Extract the (X, Y) coordinate from the center of the cell holding the provided text.  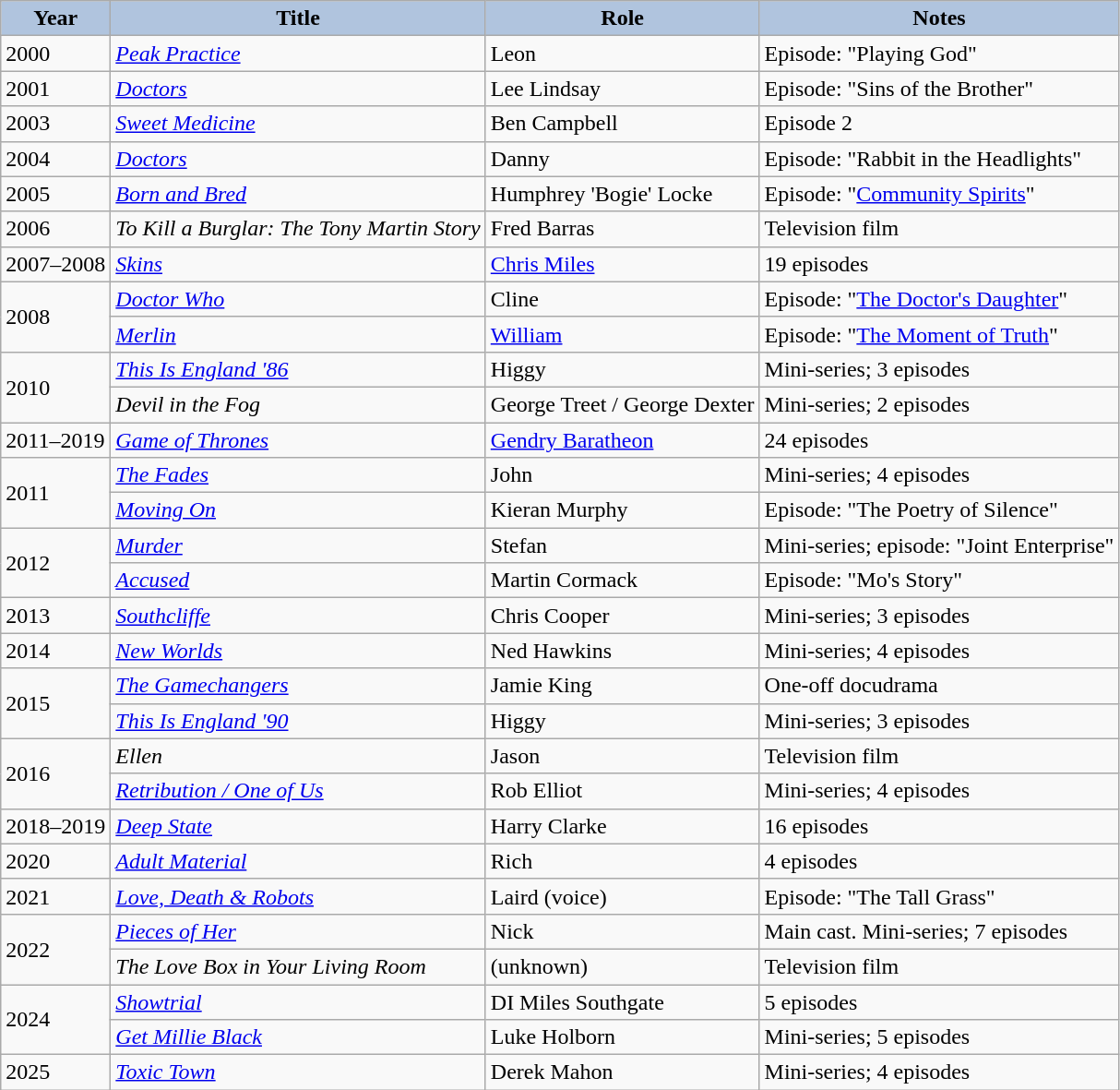
Jamie King (622, 686)
2011–2019 (55, 440)
Cline (622, 299)
Ellen (298, 756)
George Treet / George Dexter (622, 404)
Episode: "Rabbit in the Headlights" (939, 159)
Luke Holborn (622, 1037)
John (622, 475)
2003 (55, 124)
24 episodes (939, 440)
Ben Campbell (622, 124)
Fred Barras (622, 229)
Martin Cormack (622, 581)
DI Miles Southgate (622, 1001)
2011 (55, 493)
Notes (939, 18)
Episode: "The Poetry of Silence" (939, 510)
19 episodes (939, 264)
2005 (55, 194)
Pieces of Her (298, 931)
2014 (55, 651)
The Gamechangers (298, 686)
Harry Clarke (622, 826)
2008 (55, 317)
(unknown) (622, 966)
Doctor Who (298, 299)
Leon (622, 54)
2022 (55, 949)
2018–2019 (55, 826)
Ned Hawkins (622, 651)
5 episodes (939, 1001)
The Fades (298, 475)
New Worlds (298, 651)
Gendry Baratheon (622, 440)
2007–2008 (55, 264)
16 episodes (939, 826)
2015 (55, 703)
Stefan (622, 545)
2020 (55, 861)
Lee Lindsay (622, 89)
Title (298, 18)
Episode: "The Doctor's Daughter" (939, 299)
Laird (voice) (622, 896)
William (622, 334)
Get Millie Black (298, 1037)
2025 (55, 1072)
Year (55, 18)
Showtrial (298, 1001)
Deep State (298, 826)
Mini-series; 5 episodes (939, 1037)
4 episodes (939, 861)
Rob Elliot (622, 791)
Moving On (298, 510)
Adult Material (298, 861)
Toxic Town (298, 1072)
Game of Thrones (298, 440)
Accused (298, 581)
Jason (622, 756)
Nick (622, 931)
2004 (55, 159)
2024 (55, 1019)
Kieran Murphy (622, 510)
Episode: "The Tall Grass" (939, 896)
Episode: "Playing God" (939, 54)
2010 (55, 387)
Love, Death & Robots (298, 896)
Rich (622, 861)
Skins (298, 264)
Devil in the Fog (298, 404)
To Kill a Burglar: The Tony Martin Story (298, 229)
2006 (55, 229)
Merlin (298, 334)
Sweet Medicine (298, 124)
2012 (55, 563)
Chris Miles (622, 264)
Episode: "Community Spirits" (939, 194)
Episode 2 (939, 124)
Peak Practice (298, 54)
Chris Cooper (622, 616)
Episode: "The Moment of Truth" (939, 334)
Murder (298, 545)
Retribution / One of Us (298, 791)
2016 (55, 773)
Main cast. Mini-series; 7 episodes (939, 931)
Danny (622, 159)
One-off docudrama (939, 686)
Mini-series; 2 episodes (939, 404)
This Is England '86 (298, 369)
Episode: "Mo's Story" (939, 581)
This Is England '90 (298, 721)
2001 (55, 89)
Derek Mahon (622, 1072)
Mini-series; episode: "Joint Enterprise" (939, 545)
Southcliffe (298, 616)
Born and Bred (298, 194)
2000 (55, 54)
Humphrey 'Bogie' Locke (622, 194)
2013 (55, 616)
The Love Box in Your Living Room (298, 966)
Episode: "Sins of the Brother" (939, 89)
2021 (55, 896)
Role (622, 18)
